From the cell containing the given text, extract its center point as (X, Y) coordinate. 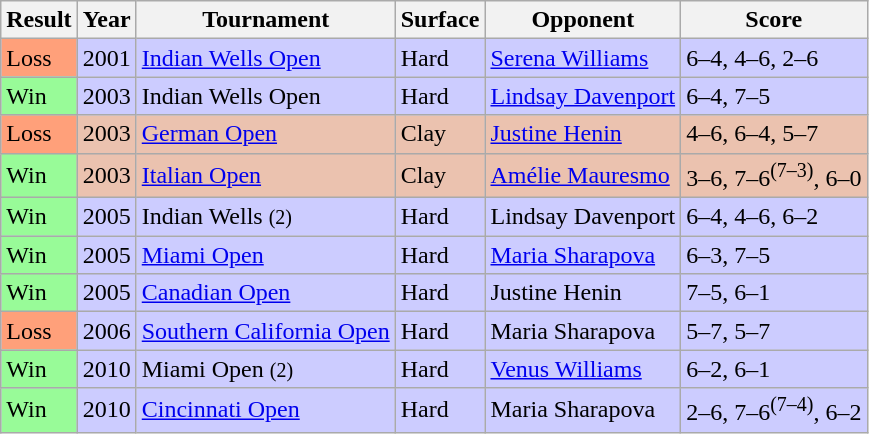
6–2, 6–1 (774, 369)
Amélie Mauresmo (583, 176)
6–4, 4–6, 2–6 (774, 58)
6–3, 7–5 (774, 255)
Tournament (266, 20)
2006 (106, 331)
Canadian Open (266, 293)
Year (106, 20)
2–6, 7–6(7–4), 6–2 (774, 410)
Surface (440, 20)
6–4, 4–6, 6–2 (774, 217)
3–6, 7–6(7–3), 6–0 (774, 176)
Result (39, 20)
Venus Williams (583, 369)
Indian Wells (2) (266, 217)
4–6, 6–4, 5–7 (774, 134)
Italian Open (266, 176)
German Open (266, 134)
7–5, 6–1 (774, 293)
Opponent (583, 20)
Serena Williams (583, 58)
6–4, 7–5 (774, 96)
Miami Open (2) (266, 369)
Score (774, 20)
Southern California Open (266, 331)
Cincinnati Open (266, 410)
2001 (106, 58)
Miami Open (266, 255)
5–7, 5–7 (774, 331)
